From the cell containing the given text, extract its center point as (X, Y) coordinate. 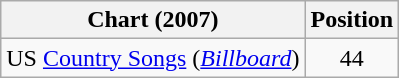
US Country Songs (Billboard) (153, 58)
44 (352, 58)
Position (352, 20)
Chart (2007) (153, 20)
